Locate the cell with the specified text and output its [x, y] center coordinate. 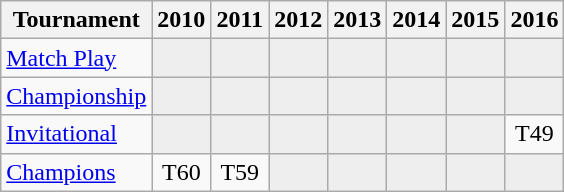
2012 [298, 20]
2013 [358, 20]
Champions [76, 172]
T59 [240, 172]
Invitational [76, 134]
2016 [534, 20]
2015 [476, 20]
2014 [416, 20]
2011 [240, 20]
Championship [76, 96]
Tournament [76, 20]
T49 [534, 134]
Match Play [76, 58]
2010 [182, 20]
T60 [182, 172]
